Search for the cell housing the specified text and yield its (X, Y) center coordinate. 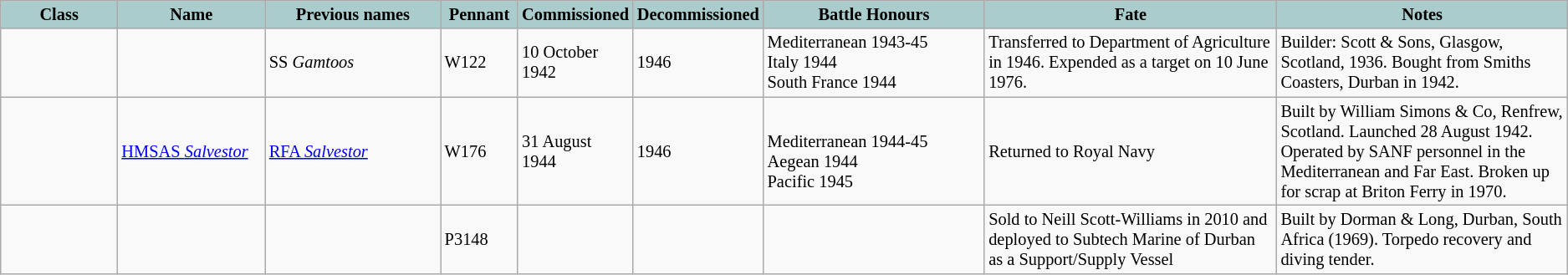
Transferred to Department of Agriculture in 1946. Expended as a target on 10 June 1976. (1131, 63)
RFA Salvestor (353, 151)
W122 (479, 63)
Battle Honours (875, 14)
Mediterranean 1944-45Aegean 1944Pacific 1945 (875, 151)
Decommissioned (698, 14)
Returned to Royal Navy (1131, 151)
Class (59, 14)
HMSAS Salvestor (192, 151)
Commissioned (575, 14)
Mediterranean 1943-45Italy 1944South France 1944 (875, 63)
P3148 (479, 239)
Sold to Neill Scott-Williams in 2010 and deployed to Subtech Marine of Durban as a Support/Supply Vessel (1131, 239)
SS Gamtoos (353, 63)
W176 (479, 151)
Pennant (479, 14)
10 October 1942 (575, 63)
Fate (1131, 14)
Notes (1422, 14)
Builder: Scott & Sons, Glasgow, Scotland, 1936. Bought from Smiths Coasters, Durban in 1942. (1422, 63)
Built by Dorman & Long, Durban, South Africa (1969). Torpedo recovery and diving tender. (1422, 239)
31 August 1944 (575, 151)
Name (192, 14)
Previous names (353, 14)
